Find where the given text appears and provide that cell's center as (x, y) coordinate. 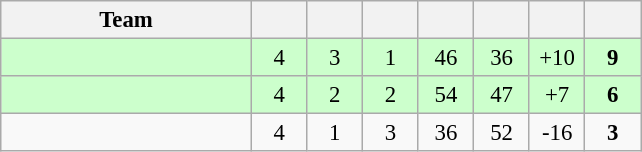
47 (502, 95)
46 (446, 58)
+7 (557, 95)
Team (126, 20)
52 (502, 133)
9 (613, 58)
-16 (557, 133)
54 (446, 95)
6 (613, 95)
+10 (557, 58)
